Extract the (X, Y) coordinate from the center of the cell holding the provided text.  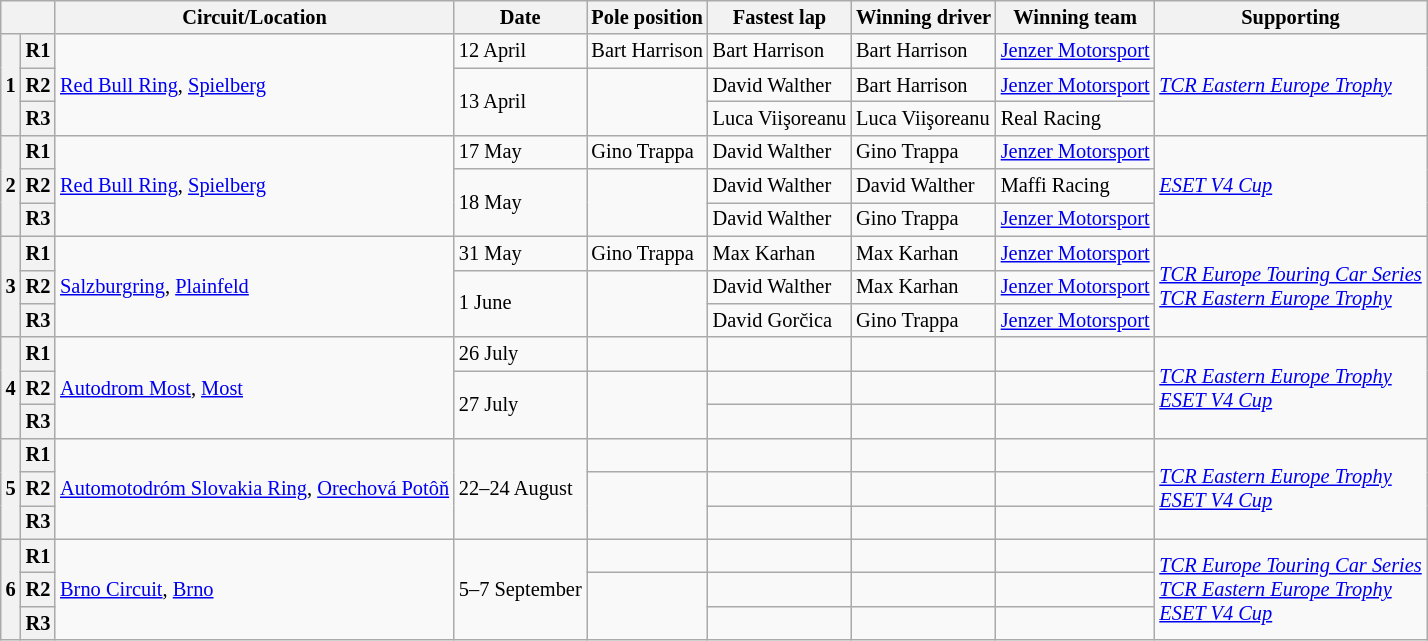
Date (520, 17)
Automotodróm Slovakia Ring, Orechová Potôň (254, 488)
17 May (520, 152)
TCR Europe Touring Car SeriesTCR Eastern Europe TrophyESET V4 Cup (1290, 590)
TCR Eastern Europe Trophy (1290, 84)
22–24 August (520, 488)
1 (11, 84)
Salzburgring, Plainfeld (254, 286)
TCR Europe Touring Car SeriesTCR Eastern Europe Trophy (1290, 286)
6 (11, 590)
5–7 September (520, 590)
Brno Circuit, Brno (254, 590)
Supporting (1290, 17)
Maffi Racing (1076, 186)
Winning driver (924, 17)
5 (11, 488)
3 (11, 286)
1 June (520, 304)
Pole position (646, 17)
4 (11, 388)
Fastest lap (780, 17)
13 April (520, 102)
Autodrom Most, Most (254, 388)
Real Racing (1076, 118)
ESET V4 Cup (1290, 186)
27 July (520, 404)
31 May (520, 253)
2 (11, 186)
18 May (520, 202)
Winning team (1076, 17)
Circuit/Location (254, 17)
12 April (520, 51)
26 July (520, 354)
David Gorčica (780, 320)
